From the cell containing the given text, extract its center point as (X, Y) coordinate. 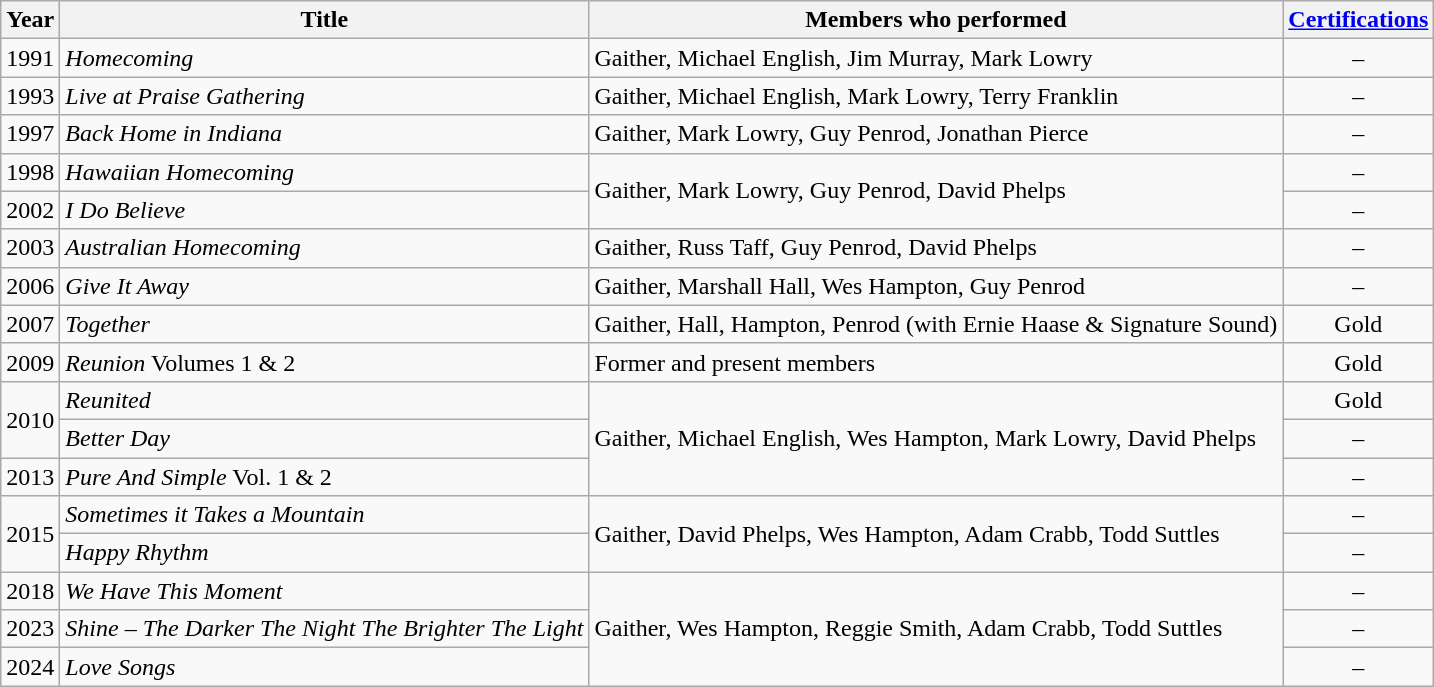
Year (30, 20)
Gaither, Hall, Hampton, Penrod (with Ernie Haase & Signature Sound) (936, 324)
2002 (30, 210)
Shine – The Darker The Night The Brighter The Light (324, 629)
Hawaiian Homecoming (324, 172)
Title (324, 20)
Gaither, Russ Taff, Guy Penrod, David Phelps (936, 248)
Homecoming (324, 58)
Live at Praise Gathering (324, 96)
Australian Homecoming (324, 248)
Reunion Volumes 1 & 2 (324, 362)
Give It Away (324, 286)
Better Day (324, 438)
Certifications (1358, 20)
Together (324, 324)
Gaither, Mark Lowry, Guy Penrod, David Phelps (936, 191)
1993 (30, 96)
1998 (30, 172)
Members who performed (936, 20)
Back Home in Indiana (324, 134)
Gaither, Wes Hampton, Reggie Smith, Adam Crabb, Todd Suttles (936, 629)
2015 (30, 534)
Reunited (324, 400)
2009 (30, 362)
Gaither, David Phelps, Wes Hampton, Adam Crabb, Todd Suttles (936, 534)
2013 (30, 477)
2003 (30, 248)
2010 (30, 419)
2006 (30, 286)
Gaither, Marshall Hall, Wes Hampton, Guy Penrod (936, 286)
I Do Believe (324, 210)
1997 (30, 134)
Gaither, Michael English, Wes Hampton, Mark Lowry, David Phelps (936, 438)
Gaither, Michael English, Jim Murray, Mark Lowry (936, 58)
Love Songs (324, 667)
Gaither, Michael English, Mark Lowry, Terry Franklin (936, 96)
1991 (30, 58)
Happy Rhythm (324, 553)
Former and present members (936, 362)
2024 (30, 667)
Sometimes it Takes a Mountain (324, 515)
We Have This Moment (324, 591)
2018 (30, 591)
Gaither, Mark Lowry, Guy Penrod, Jonathan Pierce (936, 134)
2007 (30, 324)
Pure And Simple Vol. 1 & 2 (324, 477)
2023 (30, 629)
